Locate the cell with the specified text and output its [x, y] center coordinate. 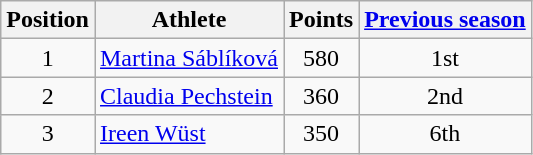
1st [446, 58]
580 [322, 58]
2 [48, 96]
1 [48, 58]
Claudia Pechstein [188, 96]
Ireen Wüst [188, 134]
6th [446, 134]
Points [322, 20]
2nd [446, 96]
Martina Sáblíková [188, 58]
Athlete [188, 20]
360 [322, 96]
Previous season [446, 20]
350 [322, 134]
3 [48, 134]
Position [48, 20]
